Capture the cell that displays the provided text and extract its [x, y] central coordinate. 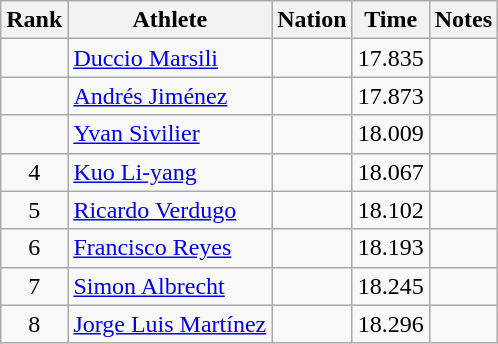
17.835 [390, 58]
Athlete [170, 20]
5 [34, 210]
18.296 [390, 324]
18.102 [390, 210]
18.067 [390, 172]
Rank [34, 20]
Francisco Reyes [170, 248]
Simon Albrecht [170, 286]
Andrés Jiménez [170, 96]
Nation [312, 20]
7 [34, 286]
8 [34, 324]
18.245 [390, 286]
Time [390, 20]
Duccio Marsili [170, 58]
Kuo Li-yang [170, 172]
Notes [463, 20]
Yvan Sivilier [170, 134]
Ricardo Verdugo [170, 210]
17.873 [390, 96]
18.009 [390, 134]
4 [34, 172]
6 [34, 248]
Jorge Luis Martínez [170, 324]
18.193 [390, 248]
